Return the (X, Y) coordinate for the center point of the cell that contains the specified text.  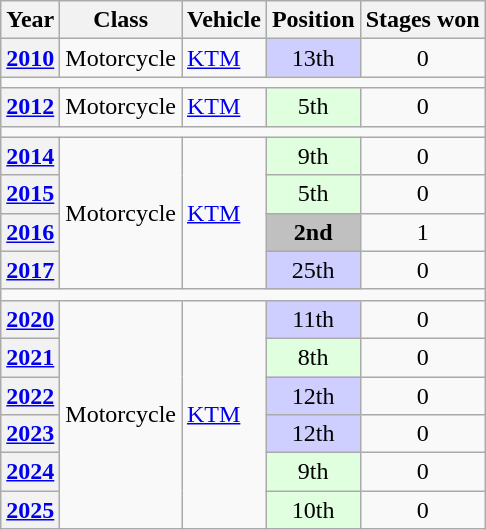
1 (422, 232)
25th (313, 270)
2021 (30, 357)
2020 (30, 319)
10th (313, 510)
Class (121, 20)
Position (313, 20)
2017 (30, 270)
2012 (30, 107)
13th (313, 58)
2010 (30, 58)
2024 (30, 472)
Vehicle (224, 20)
2016 (30, 232)
2025 (30, 510)
Stages won (422, 20)
2022 (30, 395)
11th (313, 319)
2015 (30, 194)
2nd (313, 232)
2014 (30, 156)
Year (30, 20)
2023 (30, 434)
8th (313, 357)
